Find where the given text appears and provide that cell's center as [X, Y] coordinate. 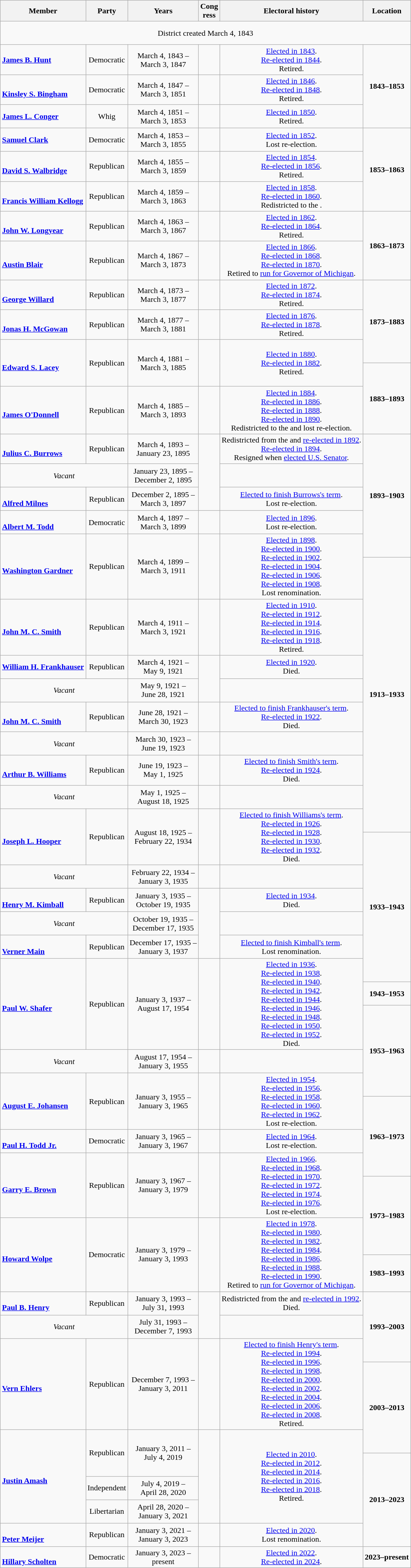
Elected in 1858.Re-elected in 1860.Redistricted to the . [292, 196]
Elected to finish Kimball's term.Lost renomination. [292, 947]
March 4, 1877 –March 3, 1881 [163, 325]
Elected in 1846.Re-elected in 1848.Retired. [292, 90]
Location [387, 11]
March 4, 1881 –March 3, 1885 [163, 363]
Libertarian [107, 1511]
Samuel Clark [43, 140]
Jonas H. McGowan [43, 325]
Elected in 1880.Re-elected in 1882.Retired. [292, 363]
July 31, 1993 –December 7, 1993 [163, 1327]
January 23, 1895 –December 2, 1895 [163, 475]
James L. Conger [43, 116]
March 4, 1847 –March 3, 1851 [163, 90]
2023–present [387, 1557]
December 7, 1993 –January 3, 2011 [163, 1384]
Justin Amash [43, 1476]
July 4, 2019 –April 28, 2020 [163, 1488]
January 3, 2023 –present [163, 1557]
March 4, 1853 –March 3, 1855 [163, 140]
Washington Gardner [43, 566]
1983–1993 [387, 1273]
Elected in 1910.Re-elected in 1912.Re-elected in 1914.Re-elected in 1916.Re-elected in 1918.Retired. [292, 627]
1933–1943 [387, 907]
2003–2013 [387, 1407]
Elected in 1954.Re-elected in 1956.Re-elected in 1958.Re-elected in 1960.Re-elected in 1962.Lost re-election. [292, 1101]
Elected in 1854.Re-elected in 1856.Retired. [292, 166]
Elected in 2010.Re-elected in 2012.Re-elected in 2014.Re-elected in 2016.Re-elected in 2018.Retired. [292, 1476]
Elected in 2022.Re-elected in 2024. [292, 1557]
1973–1983 [387, 1215]
Redistricted from the and re-elected in 1992.Died. [292, 1303]
Elected to finish Burrows's term.Lost re-election. [292, 499]
Albert M. Todd [43, 522]
May 1, 1925 –August 18, 1925 [163, 797]
Elected in 1866.Re-elected in 1868.Re-elected in 1870.Retired to run for Governor of Michigan. [292, 261]
Party [107, 11]
March 30, 1923 –June 19, 1923 [163, 744]
1893–1903 [387, 495]
March 4, 1873 –March 3, 1877 [163, 295]
March 4, 1867 –March 3, 1873 [163, 261]
Howard Wolpe [43, 1255]
Congress [209, 11]
Independent [107, 1488]
January 3, 1935 –October 19, 1935 [163, 900]
Vern Ehlers [43, 1384]
March 4, 1921 –May 9, 1921 [163, 667]
December 17, 1935 –January 3, 1937 [163, 947]
Joseph L. Hooper [43, 837]
Electoral history [292, 11]
Member [43, 11]
Julius C. Burrows [43, 449]
March 4, 1855 –March 3, 1859 [163, 166]
James B. Hunt [43, 60]
Elected in 1862.Re-elected in 1864.Retired. [292, 226]
March 4, 1893 –January 23, 1895 [163, 449]
March 4, 1863 –March 3, 1867 [163, 226]
March 4, 1859 –March 3, 1863 [163, 196]
March 4, 1843 –March 3, 1847 [163, 60]
Arthur B. Williams [43, 770]
1883–1893 [387, 398]
August 18, 1925 –February 22, 1934 [163, 837]
1863–1873 [387, 246]
January 3, 2021 –January 3, 2023 [163, 1535]
Henry M. Kimball [43, 900]
February 22, 1934 –January 3, 1935 [163, 877]
District created March 4, 1843 [205, 33]
Francis William Kellogg [43, 196]
Redistricted from the and re-elected in 1892.Re-elected in 1894.Resigned when elected U.S. Senator. [292, 449]
Elected in 1966.Re-elected in 1968.Re-elected in 1970.Re-elected in 1972.Re-elected in 1974. Re-elected in 1976.Lost re-election. [292, 1185]
1993–2003 [387, 1327]
April 28, 2020 –January 3, 2021 [163, 1511]
Whig [107, 116]
Elected in 1898.Re-elected in 1900.Re-elected in 1902.Re-elected in 1904.Re-elected in 1906.Re-elected in 1908.Lost renomination. [292, 566]
January 3, 1967 –January 3, 1979 [163, 1185]
January 3, 1965 –January 3, 1967 [163, 1141]
March 4, 1897 –March 3, 1899 [163, 522]
October 19, 1935 –December 17, 1935 [163, 923]
Elected in 1896.Lost re-election. [292, 522]
Kinsley S. Bingham [43, 90]
Garry E. Brown [43, 1185]
James O'Donnell [43, 410]
Hillary Scholten [43, 1557]
December 2, 1895 –March 3, 1897 [163, 499]
Austin Blair [43, 261]
Paul W. Shafer [43, 1004]
January 3, 1955 –January 3, 1965 [163, 1101]
March 4, 1911 –March 3, 1921 [163, 627]
Elected to finish Williams's term.Re-elected in 1926.Re-elected in 1928.Re-elected in 1930.Re-elected in 1932.Died. [292, 837]
Alfred Milnes [43, 499]
Verner Main [43, 947]
Elected in 1920.Died. [292, 667]
Elected to finish Smith's term.Re-elected in 1924.Died. [292, 770]
Elected to finish Frankhauser's term.Re-elected in 1922.Died. [292, 717]
Peter Meijer [43, 1535]
Elected in 1964.Lost re-election. [292, 1141]
George Willard [43, 295]
Edward S. Lacey [43, 363]
August E. Johansen [43, 1101]
March 4, 1851 –March 3, 1853 [163, 116]
Elected in 1843.Re-elected in 1844.Retired. [292, 60]
Years [163, 11]
Elected in 1934.Died. [292, 900]
March 4, 1899 –March 3, 1911 [163, 566]
Elected in 1872.Re-elected in 1874.Retired. [292, 295]
1963–1973 [387, 1137]
Paul B. Henry [43, 1303]
Elected in 1884.Re-elected in 1886.Re-elected in 1888.Re-elected in 1890.Redistricted to the and lost re-election. [292, 410]
January 3, 1979 –January 3, 1993 [163, 1255]
1953–1963 [387, 1051]
June 28, 1921 –March 30, 1923 [163, 717]
David S. Walbridge [43, 166]
2013–2023 [387, 1500]
John W. Longyear [43, 226]
1873–1883 [387, 321]
January 3, 2011 –July 4, 2019 [163, 1453]
Elected in 1876.Re-elected in 1878.Retired. [292, 325]
Elected in 2020.Lost renomination. [292, 1535]
January 3, 1993 –July 31, 1993 [163, 1303]
June 19, 1923 –May 1, 1925 [163, 770]
Paul H. Todd Jr. [43, 1141]
1853–1863 [387, 170]
1843–1853 [387, 86]
Elected in 1850.Retired. [292, 116]
1913–1933 [387, 695]
January 3, 1937 –August 17, 1954 [163, 1004]
1943–1953 [387, 994]
May 9, 1921 –June 28, 1921 [163, 690]
William H. Frankhauser [43, 667]
March 4, 1885 –March 3, 1893 [163, 410]
Elected in 1852.Lost re-election. [292, 140]
August 17, 1954 –January 3, 1955 [163, 1061]
